Search for the cell housing the specified text and yield its [x, y] center coordinate. 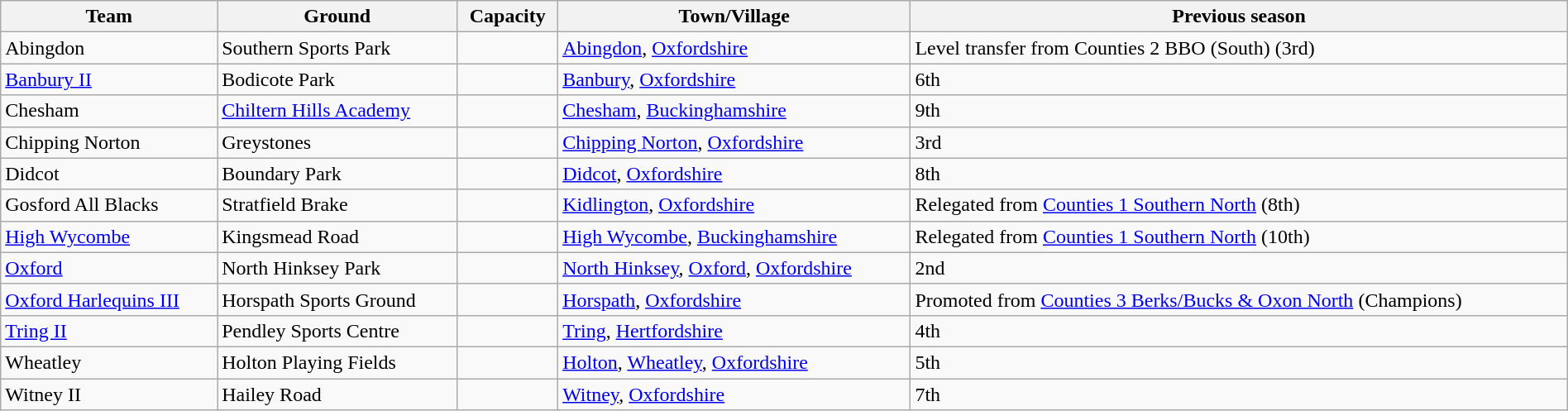
Banbury II [109, 79]
4th [1239, 331]
Previous season [1239, 17]
Chesham, Buckinghamshire [734, 111]
Oxford [109, 268]
Abingdon, Oxfordshire [734, 48]
Bodicote Park [337, 79]
Kidlington, Oxfordshire [734, 205]
Abingdon [109, 48]
Chiltern Hills Academy [337, 111]
Witney, Oxfordshire [734, 394]
Wheatley [109, 362]
Gosford All Blacks [109, 205]
3rd [1239, 142]
2nd [1239, 268]
Promoted from Counties 3 Berks/Bucks & Oxon North (Champions) [1239, 299]
Tring II [109, 331]
Stratfield Brake [337, 205]
Oxford Harlequins III [109, 299]
High Wycombe, Buckinghamshire [734, 237]
Hailey Road [337, 394]
9th [1239, 111]
North Hinksey Park [337, 268]
Tring, Hertfordshire [734, 331]
Kingsmead Road [337, 237]
6th [1239, 79]
High Wycombe [109, 237]
Town/Village [734, 17]
Banbury, Oxfordshire [734, 79]
Didcot [109, 174]
Holton, Wheatley, Oxfordshire [734, 362]
Chipping Norton [109, 142]
Relegated from Counties 1 Southern North (8th) [1239, 205]
Greystones [337, 142]
Capacity [508, 17]
8th [1239, 174]
North Hinksey, Oxford, Oxfordshire [734, 268]
Chipping Norton, Oxfordshire [734, 142]
7th [1239, 394]
Holton Playing Fields [337, 362]
Horspath Sports Ground [337, 299]
Boundary Park [337, 174]
Didcot, Oxfordshire [734, 174]
Relegated from Counties 1 Southern North (10th) [1239, 237]
Ground [337, 17]
Horspath, Oxfordshire [734, 299]
Pendley Sports Centre [337, 331]
Chesham [109, 111]
Team [109, 17]
Southern Sports Park [337, 48]
5th [1239, 362]
Level transfer from Counties 2 BBO (South) (3rd) [1239, 48]
Witney II [109, 394]
